Detect which cell encompasses the target text, then output its (x, y) center coordinate. 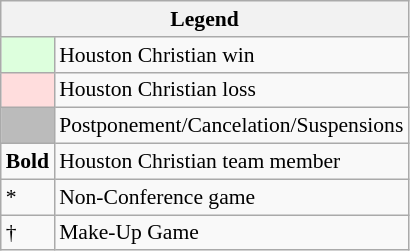
Houston Christian win (231, 55)
Houston Christian loss (231, 90)
* (28, 197)
† (28, 233)
Non-Conference game (231, 197)
Houston Christian team member (231, 162)
Make-Up Game (231, 233)
Bold (28, 162)
Postponement/Cancelation/Suspensions (231, 126)
Legend (205, 19)
